Return [X, Y] of the center of cell containing provided text 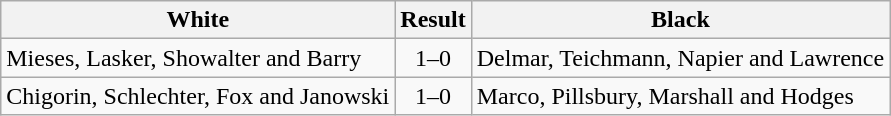
Marco, Pillsbury, Marshall and Hodges [680, 96]
Black [680, 20]
Mieses, Lasker, Showalter and Barry [198, 58]
Delmar, Teichmann, Napier and Lawrence [680, 58]
White [198, 20]
Chigorin, Schlechter, Fox and Janowski [198, 96]
Result [433, 20]
